Locate the cell with the specified text and output its (x, y) center coordinate. 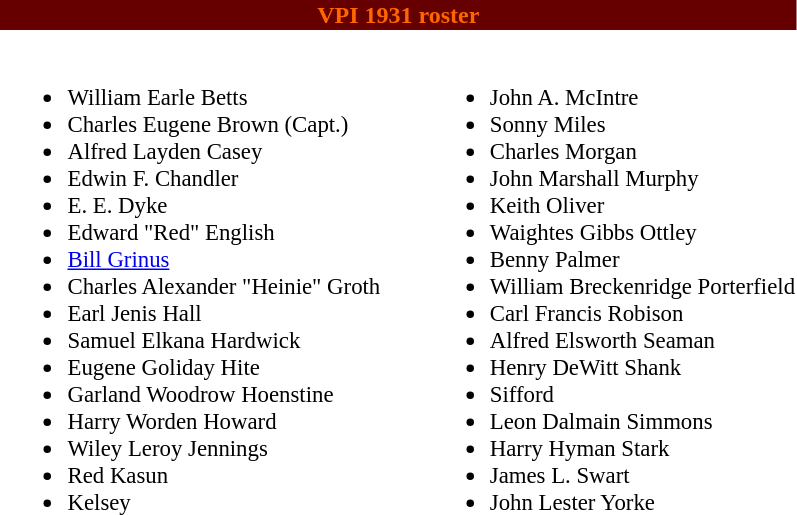
VPI 1931 roster (398, 15)
